Determine the [X, Y] coordinate at the center of the cell enclosing the given text.  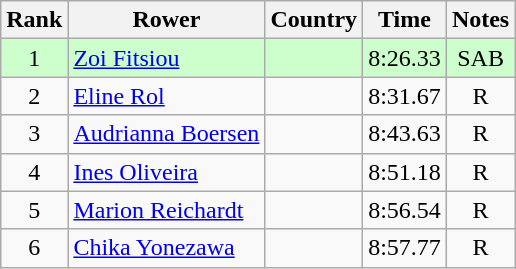
Eline Rol [166, 96]
2 [34, 96]
8:51.18 [405, 172]
Notes [480, 20]
8:57.77 [405, 248]
8:56.54 [405, 210]
6 [34, 248]
Country [314, 20]
8:31.67 [405, 96]
Ines Oliveira [166, 172]
Rower [166, 20]
Marion Reichardt [166, 210]
Zoi Fitsiou [166, 58]
Audrianna Boersen [166, 134]
Chika Yonezawa [166, 248]
5 [34, 210]
8:26.33 [405, 58]
SAB [480, 58]
1 [34, 58]
8:43.63 [405, 134]
Time [405, 20]
3 [34, 134]
Rank [34, 20]
4 [34, 172]
